Detect which cell encompasses the target text, then output its (X, Y) center coordinate. 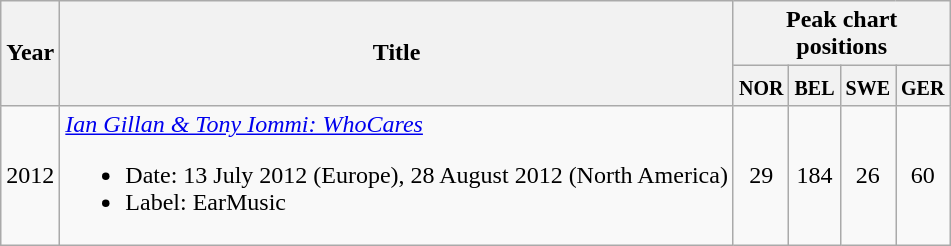
Year (30, 54)
2012 (30, 176)
Ian Gillan & Tony Iommi: WhoCaresDate: 13 July 2012 (Europe), 28 August 2012 (North America)Label: EarMusic (397, 176)
GER (923, 86)
Peak chart positions (841, 34)
BEL (814, 86)
NOR (761, 86)
26 (868, 176)
60 (923, 176)
29 (761, 176)
Title (397, 54)
184 (814, 176)
SWE (868, 86)
